Return (X, Y) of the center of cell containing provided text 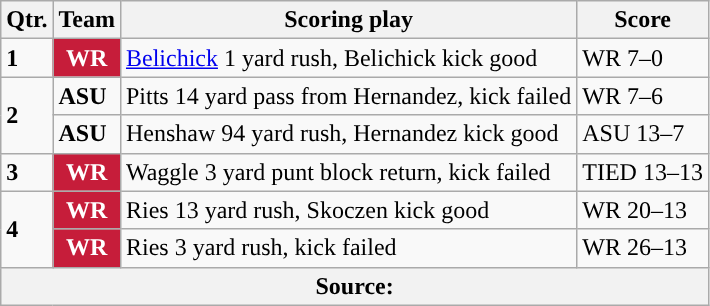
Score (643, 20)
ASU 13–7 (643, 134)
Team (87, 20)
3 (27, 172)
Belichick 1 yard rush, Belichick kick good (348, 58)
TIED 13–13 (643, 172)
Ries 13 yard rush, Skoczen kick good (348, 210)
Scoring play (348, 20)
WR 7–6 (643, 96)
WR 20–13 (643, 210)
Source: (355, 286)
2 (27, 115)
Henshaw 94 yard rush, Hernandez kick good (348, 134)
WR 26–13 (643, 248)
Pitts 14 yard pass from Hernandez, kick failed (348, 96)
Qtr. (27, 20)
1 (27, 58)
4 (27, 229)
Ries 3 yard rush, kick failed (348, 248)
WR 7–0 (643, 58)
Waggle 3 yard punt block return, kick failed (348, 172)
